Provide the [x, y] coordinate of the cell's center where the given text is located.  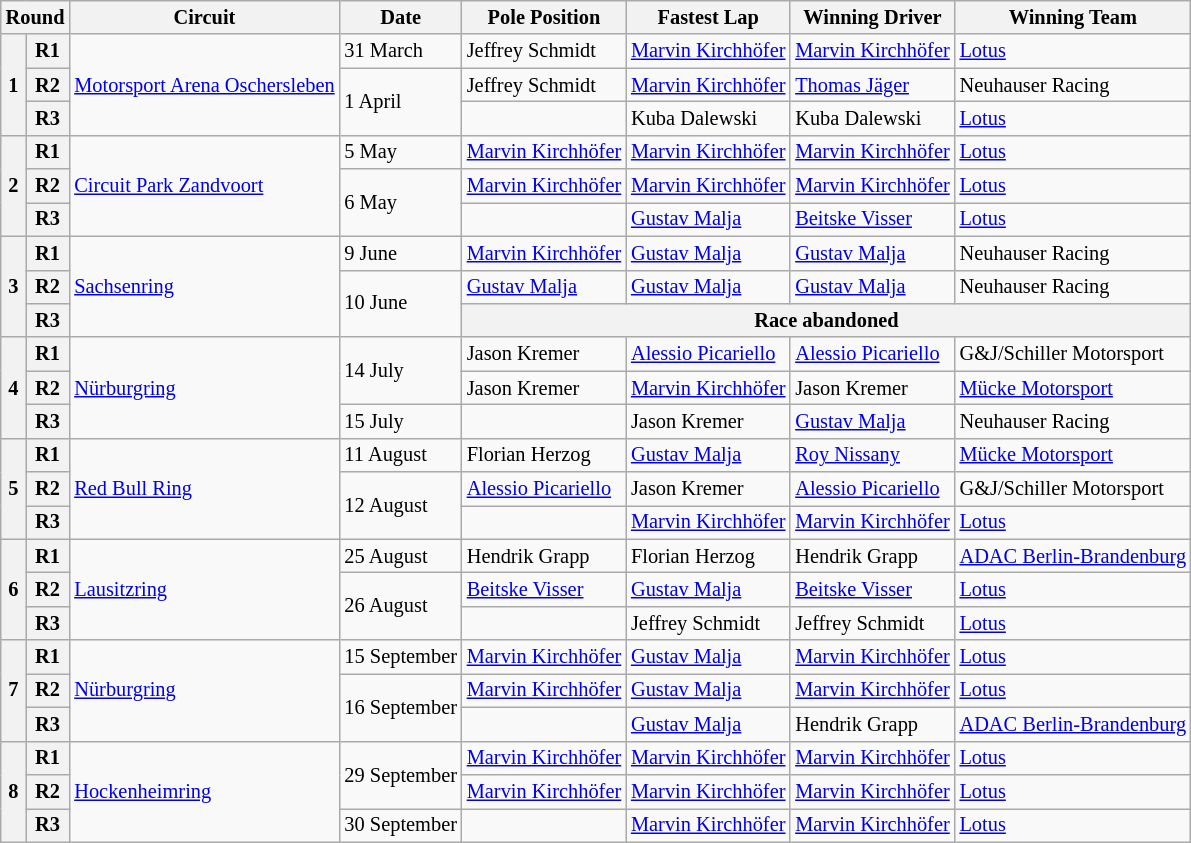
Motorsport Arena Oschersleben [204, 84]
29 September [400, 774]
12 August [400, 506]
26 August [400, 606]
Winning Driver [872, 17]
31 March [400, 51]
1 April [400, 102]
11 August [400, 455]
25 August [400, 556]
6 May [400, 202]
Hockenheimring [204, 792]
Lausitzring [204, 590]
Fastest Lap [708, 17]
10 June [400, 304]
Circuit [204, 17]
30 September [400, 825]
Red Bull Ring [204, 488]
Pole Position [544, 17]
15 July [400, 421]
16 September [400, 706]
Circuit Park Zandvoort [204, 186]
15 September [400, 657]
Thomas Jäger [872, 85]
Sachsenring [204, 286]
5 May [400, 152]
6 [14, 590]
9 June [400, 253]
3 [14, 286]
Round [36, 17]
Winning Team [1073, 17]
Roy Nissany [872, 455]
Race abandoned [826, 320]
5 [14, 488]
8 [14, 792]
1 [14, 84]
2 [14, 186]
4 [14, 388]
Date [400, 17]
14 July [400, 370]
7 [14, 690]
